Pinpoint the cell where the given text exists, returning its (x, y) midpoint coordinate. 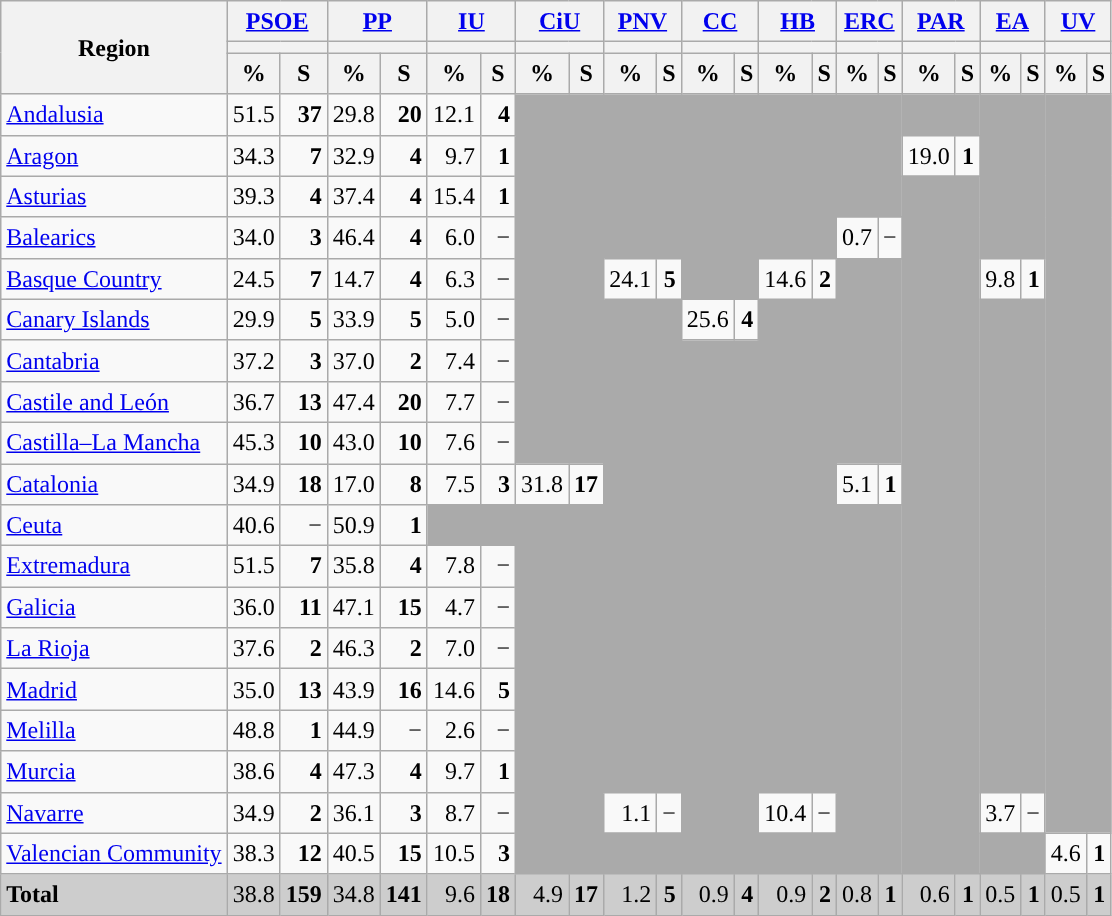
6.0 (454, 238)
5.0 (454, 320)
32.9 (354, 156)
38.8 (254, 894)
7.4 (454, 360)
7.7 (454, 402)
Ceuta (114, 526)
Madrid (114, 690)
CC (720, 22)
39.3 (254, 196)
Asturias (114, 196)
3.7 (1000, 812)
Castilla–La Mancha (114, 442)
Andalusia (114, 114)
36.7 (254, 402)
25.6 (708, 320)
9.6 (454, 894)
Extremadura (114, 566)
PSOE (277, 22)
159 (304, 894)
16 (404, 690)
Navarre (114, 812)
34.3 (254, 156)
7.5 (454, 484)
10.4 (786, 812)
37 (304, 114)
4.6 (1066, 854)
6.3 (454, 278)
34.8 (354, 894)
Melilla (114, 730)
Cantabria (114, 360)
UV (1078, 22)
141 (404, 894)
ERC (869, 22)
0.7 (856, 238)
47.4 (354, 402)
PNV (643, 22)
Balearics (114, 238)
40.6 (254, 526)
Canary Islands (114, 320)
15.4 (454, 196)
37.6 (254, 648)
7.8 (454, 566)
7.6 (454, 442)
38.6 (254, 772)
7.0 (454, 648)
Valencian Community (114, 854)
8.7 (454, 812)
CiU (559, 22)
8 (404, 484)
45.3 (254, 442)
37.2 (254, 360)
4.7 (454, 608)
9.8 (1000, 278)
2.6 (454, 730)
EA (1013, 22)
47.3 (354, 772)
29.8 (354, 114)
Aragon (114, 156)
Castile and León (114, 402)
36.1 (354, 812)
PP (377, 22)
50.9 (354, 526)
HB (798, 22)
48.8 (254, 730)
0.8 (856, 894)
24.5 (254, 278)
43.0 (354, 442)
1.1 (630, 812)
Region (114, 48)
12.1 (454, 114)
38.3 (254, 854)
11 (304, 608)
29.9 (254, 320)
Catalonia (114, 484)
14.7 (354, 278)
47.1 (354, 608)
19.0 (928, 156)
Murcia (114, 772)
0.6 (928, 894)
10.5 (454, 854)
La Rioja (114, 648)
33.9 (354, 320)
40.5 (354, 854)
17.0 (354, 484)
PAR (940, 22)
Galicia (114, 608)
4.9 (542, 894)
46.4 (354, 238)
Basque Country (114, 278)
34.0 (254, 238)
43.9 (354, 690)
1.2 (630, 894)
37.4 (354, 196)
12 (304, 854)
35.8 (354, 566)
IU (471, 22)
24.1 (630, 278)
31.8 (542, 484)
Total (114, 894)
5.1 (856, 484)
37.0 (354, 360)
36.0 (254, 608)
46.3 (354, 648)
35.0 (254, 690)
44.9 (354, 730)
